Provide the [x, y] coordinate of the cell's center where the given text is located.  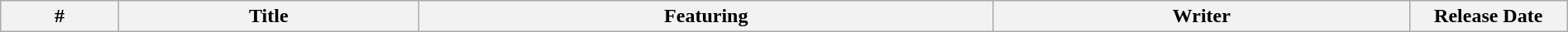
Writer [1201, 16]
Release Date [1489, 16]
Title [268, 16]
Featuring [706, 16]
# [60, 16]
